Locate the cell with the specified text and output its (x, y) center coordinate. 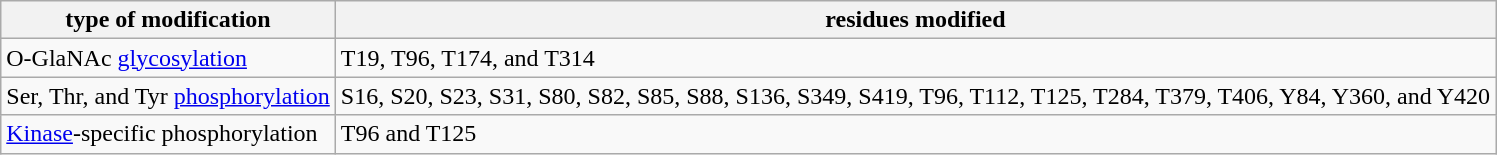
T96 and T125 (915, 134)
type of modification (168, 20)
T19, T96, T174, and T314 (915, 58)
S16, S20, S23, S31, S80, S82, S85, S88, S136, S349, S419, T96, T112, T125, T284, T379, T406, Y84, Y360, and Y420 (915, 96)
O-GlaNAc glycosylation (168, 58)
Kinase-specific phosphorylation (168, 134)
residues modified (915, 20)
Ser, Thr, and Tyr phosphorylation (168, 96)
